Locate the cell with the specified text and output its [x, y] center coordinate. 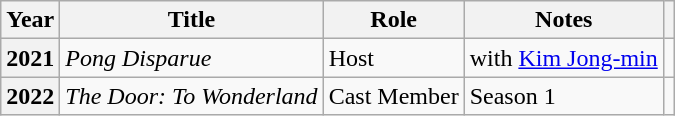
Role [394, 20]
Notes [564, 20]
The Door: To Wonderland [192, 96]
Year [30, 20]
Pong Disparue [192, 58]
2021 [30, 58]
2022 [30, 96]
with Kim Jong-min [564, 58]
Host [394, 58]
Title [192, 20]
Cast Member [394, 96]
Season 1 [564, 96]
